Determine the (x, y) coordinate at the center of the cell enclosing the given text.  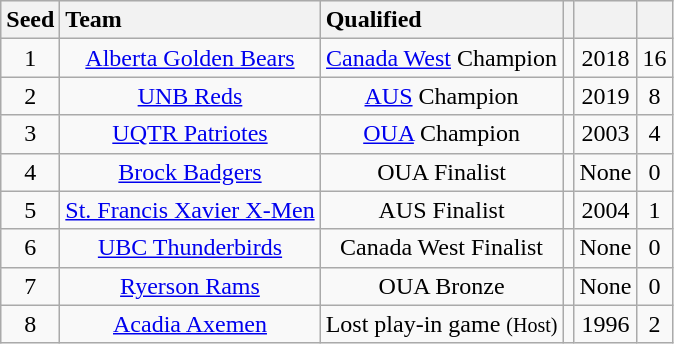
Canada West Champion (442, 58)
Canada West Finalist (442, 248)
16 (654, 58)
Alberta Golden Bears (190, 58)
Brock Badgers (190, 172)
3 (30, 134)
AUS Finalist (442, 210)
AUS Champion (442, 96)
OUA Finalist (442, 172)
Qualified (442, 20)
2003 (606, 134)
Team (190, 20)
1996 (606, 324)
Seed (30, 20)
Acadia Axemen (190, 324)
Lost play-in game (Host) (442, 324)
7 (30, 286)
2018 (606, 58)
2004 (606, 210)
UNB Reds (190, 96)
OUA Champion (442, 134)
St. Francis Xavier X-Men (190, 210)
UQTR Patriotes (190, 134)
UBC Thunderbirds (190, 248)
2019 (606, 96)
5 (30, 210)
Ryerson Rams (190, 286)
6 (30, 248)
OUA Bronze (442, 286)
